Scan for the cell matching the given text and deliver its (x, y) coordinate at center. 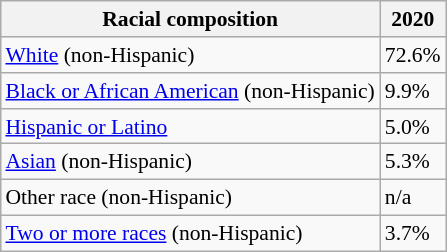
5.0% (413, 126)
Hispanic or Latino (190, 126)
Racial composition (190, 19)
Other race (non-Hispanic) (190, 197)
5.3% (413, 162)
n/a (413, 197)
72.6% (413, 55)
2020 (413, 19)
Asian (non-Hispanic) (190, 162)
Two or more races (non-Hispanic) (190, 233)
White (non-Hispanic) (190, 55)
Black or African American (non-Hispanic) (190, 91)
3.7% (413, 233)
9.9% (413, 91)
